Provide the [x, y] coordinate of the cell's center where the given text is located.  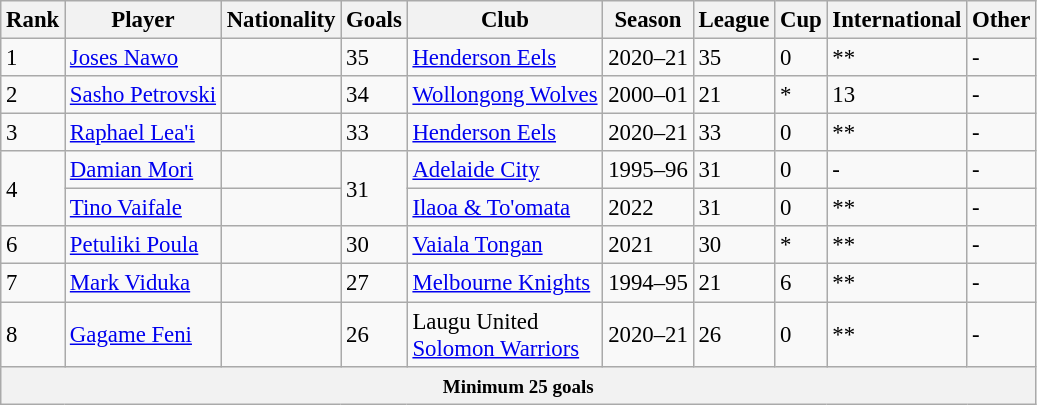
Laugu United Solomon Warriors [505, 334]
Gagame Feni [144, 334]
Joses Nawo [144, 58]
Sasho Petrovski [144, 95]
Damian Mori [144, 170]
4 [33, 188]
2022 [648, 208]
8 [33, 334]
Nationality [280, 20]
Wollongong Wolves [505, 95]
1994–95 [648, 283]
Goals [374, 20]
2 [33, 95]
1 [33, 58]
7 [33, 283]
Vaiala Tongan [505, 245]
34 [374, 95]
Mark Viduka [144, 283]
27 [374, 283]
Player [144, 20]
Petuliki Poula [144, 245]
13 [897, 95]
Season [648, 20]
3 [33, 133]
Raphael Lea'i [144, 133]
1995–96 [648, 170]
Club [505, 20]
Tino Vaifale [144, 208]
Minimum 25 goals [518, 385]
2021 [648, 245]
League [734, 20]
2000–01 [648, 95]
International [897, 20]
Rank [33, 20]
Cup [801, 20]
Adelaide City [505, 170]
Other [1002, 20]
Ilaoa & To'omata [505, 208]
Melbourne Knights [505, 283]
